Find where the given text appears and provide that cell's center as (X, Y) coordinate. 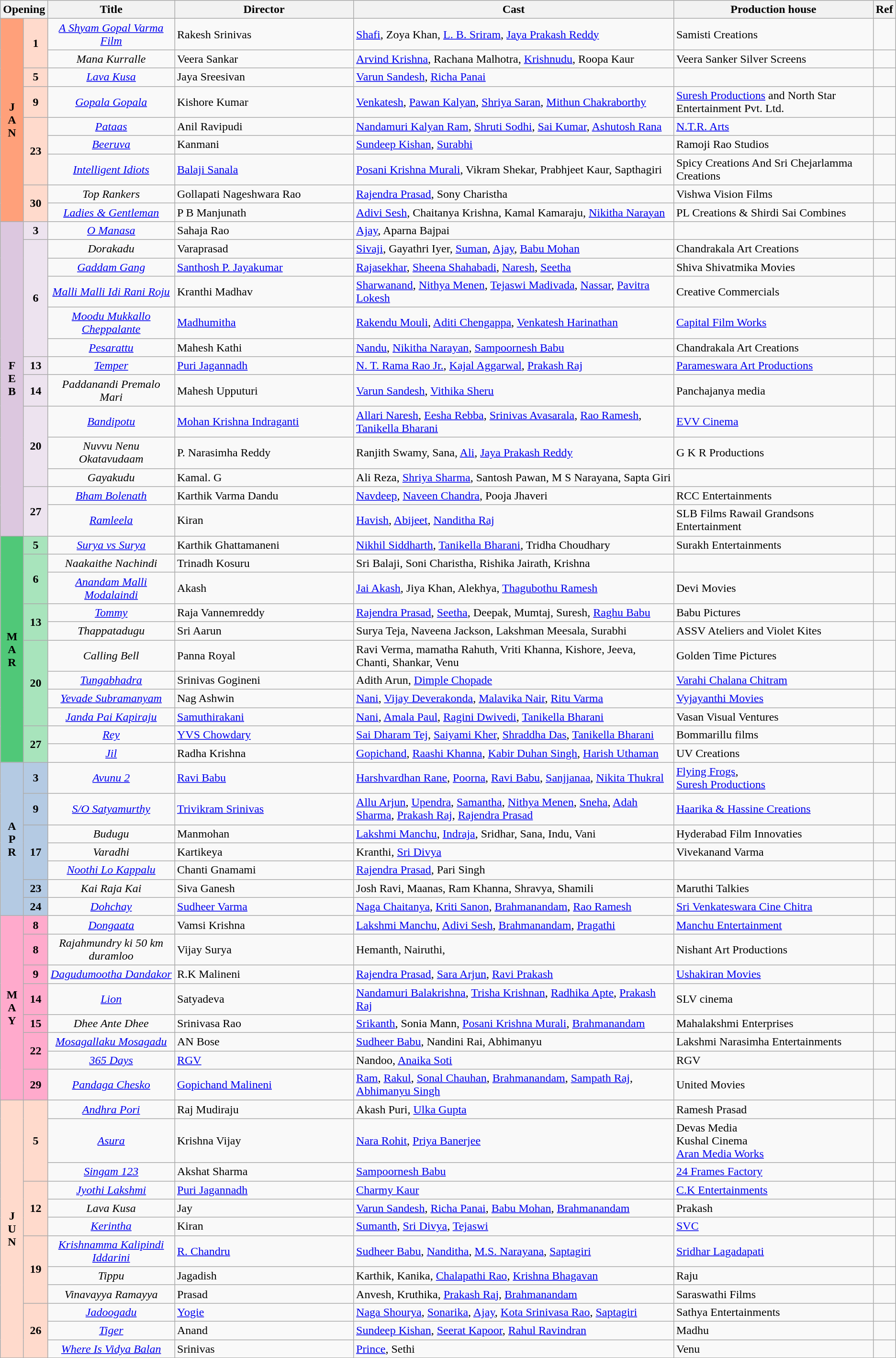
EVV Cinema (773, 421)
Calling Bell (111, 655)
Ramoji Rao Studios (773, 145)
Varun Sandesh, Vithika Sheru (514, 391)
Sudheer Varma (264, 906)
Vamsi Krishna (264, 925)
Devi Movies (773, 588)
Singam 123 (111, 1172)
Varun Sandesh, Richa Panai (514, 77)
Allari Naresh, Eesha Rebba, Srinivas Avasarala, Rao Ramesh, Tanikella Bharani (514, 421)
Gopichand, Raashi Khanna, Kabir Duhan Singh, Harish Uthaman (514, 753)
MAR (12, 649)
Nikhil Siddharth, Tanikella Bharani, Tridha Choudhary (514, 545)
N. T. Rama Rao Jr., Kajal Aggarwal, Prakash Raj (514, 366)
Yevade Subramanyam (111, 699)
Tommy (111, 612)
Vivekanand Varma (773, 852)
Varun Sandesh, Richa Panai, Babu Mohan, Brahmanandam (514, 1208)
Capital Film Works (773, 323)
FEB (12, 378)
Kanmani (264, 145)
Gollapati Nageshwara Rao (264, 194)
Lion (111, 999)
Pandaga Chesko (111, 1085)
Ravi Babu (264, 778)
Naga Chaitanya, Kriti Sanon, Brahmanandam, Rao Ramesh (514, 906)
Trinadh Kosuru (264, 563)
Sri Venkateswara Cine Chitra (773, 906)
Rajendra Prasad, Seetha, Deepak, Mumtaj, Suresh, Raghu Babu (514, 612)
Satyadeva (264, 999)
Varadhi (111, 852)
Gayakudu (111, 477)
Chanti Gnamami (264, 870)
Krishna Vijay (264, 1141)
United Movies (773, 1085)
Anand (264, 1330)
Top Rankers (111, 194)
365 Days (111, 1060)
Dagudumootha Dandakor (111, 974)
Lakshmi Narasimha Entertainments (773, 1042)
ASSV Ateliers and Violet Kites (773, 631)
Santhosh P. Jayakumar (264, 267)
Malli Malli Idi Rani Roju (111, 292)
AN Bose (264, 1042)
Radha Krishna (264, 753)
Jai Akash, Jiya Khan, Alekhya, Thagubothu Ramesh (514, 588)
Rajasekhar, Sheena Shahabadi, Naresh, Seetha (514, 267)
Ladies & Gentleman (111, 212)
Sathya Entertainments (773, 1312)
Nag Ashwin (264, 699)
A Shyam Gopal Varma Film (111, 34)
Opening (24, 10)
Golden Time Pictures (773, 655)
Avunu 2 (111, 778)
Kai Raja Kai (111, 888)
RCC Entertainments (773, 496)
Budugu (111, 834)
Jaya Sreesivan (264, 77)
Sundeep Kishan, Seerat Kapoor, Rahul Ravindran (514, 1330)
SVC (773, 1226)
Ushakiran Movies (773, 974)
P. Narasimha Reddy (264, 453)
Thappatadugu (111, 631)
Nandoo, Anaika Soti (514, 1060)
Naakaithe Nachindi (111, 563)
Adivi Sesh, Chaitanya Krishna, Kamal Kamaraju, Nikitha Narayan (514, 212)
Srinivasa Rao (264, 1024)
Nandamuri Balakrishna, Trisha Krishnan, Radhika Apte, Prakash Raj (514, 999)
Jil (111, 753)
Arvind Krishna, Rachana Malhotra, Krishnudu, Roopa Kaur (514, 59)
Spicy Creations And Sri Chejarlamma Creations (773, 170)
O Manasa (111, 230)
24 (35, 906)
Veera Sanker Silver Screens (773, 59)
Nandamuri Kalyan Ram, Shruti Sodhi, Sai Kumar, Ashutosh Rana (514, 126)
Babu Pictures (773, 612)
Vyjayanthi Movies (773, 699)
Rajahmundry ki 50 km duramloo (111, 949)
Ravi Verma, mamatha Rahuth, Vriti Khanna, Kishore, Jeeva, Chanti, Shankar, Venu (514, 655)
Sri Balaji, Soni Charistha, Rishika Jairath, Krishna (514, 563)
N.T.R. Arts (773, 126)
Noothi Lo Kappalu (111, 870)
30 (35, 203)
Samisti Creations (773, 34)
Jyothi Lakshmi (111, 1190)
Bandipotu (111, 421)
Kishore Kumar (264, 102)
Hemanth, Nairuthi, (514, 949)
Josh Ravi, Maanas, Ram Khanna, Shravya, Shamili (514, 888)
Surakh Entertainments (773, 545)
Sumanth, Sri Divya, Tejaswi (514, 1226)
Anvesh, Kruthika, Prakash Raj, Brahmanandam (514, 1294)
Sahaja Rao (264, 230)
Posani Krishna Murali, Vikram Shekar, Prabhjeet Kaur, Sapthagiri (514, 170)
Rajendra Prasad, Pari Singh (514, 870)
Nani, Vijay Deverakonda, Malavika Nair, Ritu Varma (514, 699)
Karthik Ghattamaneni (264, 545)
SLB Films Rawail Grandsons Entertainment (773, 520)
Pesarattu (111, 348)
Siva Ganesh (264, 888)
Shiva Shivatmika Movies (773, 267)
Rajendra Prasad, Sony Charistha (514, 194)
17 (35, 852)
Rakendu Mouli, Aditi Chengappa, Venkatesh Harinathan (514, 323)
Dorakadu (111, 249)
Lakshmi Manchu, Adivi Sesh, Brahmanandam, Pragathi (514, 925)
Krishnamma Kalipindi Iddarini (111, 1251)
Asura (111, 1141)
Rakesh Srinivas (264, 34)
Anandam Malli Modalaindi (111, 588)
Jadoogadu (111, 1312)
Nandu, Nikitha Narayan, Sampoornesh Babu (514, 348)
Panchajanya media (773, 391)
Kamal. G (264, 477)
Cast (514, 10)
Charmy Kaur (514, 1190)
Shafi, Zoya Khan, L. B. Sriram, Jaya Prakash Reddy (514, 34)
Sri Aarun (264, 631)
Manchu Entertainment (773, 925)
Samuthirakani (264, 717)
Haarika & Hassine Creations (773, 809)
Jay (264, 1208)
Kranthi, Sri Divya (514, 852)
C.K Entertainments (773, 1190)
Jagadish (264, 1276)
Veera Sankar (264, 59)
Madhumitha (264, 323)
Prasad (264, 1294)
Maruthi Talkies (773, 888)
Mosagallaku Mosagadu (111, 1042)
Mahesh Kathi (264, 348)
R.K Malineni (264, 974)
Intelligent Idiots (111, 170)
Kranthi Madhav (264, 292)
YVS Chowdary (264, 735)
Sridhar Lagadapati (773, 1251)
Prince, Sethi (514, 1349)
29 (35, 1085)
Suresh Productions and North Star Entertainment Pvt. Ltd. (773, 102)
Flying Frogs, Suresh Productions (773, 778)
Tiger (111, 1330)
Janda Pai Kapiraju (111, 717)
Sundeep Kishan, Surabhi (514, 145)
Vijay Surya (264, 949)
Karthik Varma Dandu (264, 496)
Bommarillu films (773, 735)
Tippu (111, 1276)
Trivikram Srinivas (264, 809)
Vinavayya Ramayya (111, 1294)
Mahesh Upputuri (264, 391)
Naga Shourya, Sonarika, Ajay, Kota Srinivasa Rao, Saptagiri (514, 1312)
APR (12, 839)
Title (111, 10)
Raju (773, 1276)
Balaji Sanala (264, 170)
JUN (12, 1229)
Gopichand Malineni (264, 1085)
Parameswara Art Productions (773, 366)
Mahalakshmi Enterprises (773, 1024)
Anil Ravipudi (264, 126)
Ram, Rakul, Sonal Chauhan, Brahmanandam, Sampath Raj, Abhimanyu Singh (514, 1085)
24 Frames Factory (773, 1172)
Gaddam Gang (111, 267)
Saraswathi Films (773, 1294)
Akash (264, 588)
15 (35, 1024)
R. Chandru (264, 1251)
Surya vs Surya (111, 545)
S/O Satyamurthy (111, 809)
Sivaji, Gayathri Iyer, Suman, Ajay, Babu Mohan (514, 249)
Surya Teja, Naveena Jackson, Lakshman Meesala, Surabhi (514, 631)
MAY (12, 1008)
Mana Kurralle (111, 59)
Sampoornesh Babu (514, 1172)
Havish, Abijeet, Nanditha Raj (514, 520)
19 (35, 1269)
Allu Arjun, Upendra, Samantha, Nithya Menen, Sneha, Adah Sharma, Prakash Raj, Rajendra Prasad (514, 809)
Director (264, 10)
Venkatesh, Pawan Kalyan, Shriya Saran, Mithun Chakraborthy (514, 102)
Mohan Krishna Indraganti (264, 421)
Rajendra Prasad, Sara Arjun, Ravi Prakash (514, 974)
Bham Bolenath (111, 496)
Kerintha (111, 1226)
Raj Mudiraju (264, 1109)
P B Manjunath (264, 212)
Devas Media Kushal Cinema Aran Media Works (773, 1141)
Sudheer Babu, Nandini Rai, Abhimanyu (514, 1042)
Paddanandi Premalo Mari (111, 391)
Ali Reza, Shriya Sharma, Santosh Pawan, M S Narayana, Sapta Giri (514, 477)
Raja Vannemreddy (264, 612)
Harshvardhan Rane, Poorna, Ravi Babu, Sanjjanaa, Nikita Thukral (514, 778)
Nara Rohit, Priya Banerjee (514, 1141)
Nani, Amala Paul, Ragini Dwivedi, Tanikella Bharani (514, 717)
Sai Dharam Tej, Saiyami Kher, Shraddha Das, Tanikella Bharani (514, 735)
Ranjith Swamy, Sana, Ali, Jaya Prakash Reddy (514, 453)
Gopala Gopala (111, 102)
1 (35, 43)
Dhee Ante Dhee (111, 1024)
PL Creations & Shirdi Sai Combines (773, 212)
Srinivas Gogineni (264, 680)
Srinivas (264, 1349)
Ramesh Prasad (773, 1109)
Srikanth, Sonia Mann, Posani Krishna Murali, Brahmanandam (514, 1024)
SLV cinema (773, 999)
26 (35, 1330)
Dohchay (111, 906)
Tungabhadra (111, 680)
Kartikeya (264, 852)
Ajay, Aparna Bajpai (514, 230)
Pataas (111, 126)
Nishant Art Productions (773, 949)
Panna Royal (264, 655)
Manmohan (264, 834)
Venu (773, 1349)
Dongaata (111, 925)
JAN (12, 120)
Vasan Visual Ventures (773, 717)
Creative Commercials (773, 292)
Karthik, Kanika, Chalapathi Rao, Krishna Bhagavan (514, 1276)
12 (35, 1208)
Beeruva (111, 145)
Andhra Pori (111, 1109)
Moodu Mukkallo Cheppalante (111, 323)
Navdeep, Naveen Chandra, Pooja Jhaveri (514, 496)
Lakshmi Manchu, Indraja, Sridhar, Sana, Indu, Vani (514, 834)
Akshat Sharma (264, 1172)
Yogie (264, 1312)
Production house (773, 10)
Where Is Vidya Balan (111, 1349)
Akash Puri, Ulka Gupta (514, 1109)
G K R Productions (773, 453)
Sudheer Babu, Nanditha, M.S. Narayana, Saptagiri (514, 1251)
Nuvvu Nenu Okatavudaam (111, 453)
Hyderabad Film Innovaties (773, 834)
Adith Arun, Dimple Chopade (514, 680)
Rey (111, 735)
Varahi Chalana Chitram (773, 680)
Vishwa Vision Films (773, 194)
Ref (885, 10)
Varaprasad (264, 249)
Sharwanand, Nithya Menen, Tejaswi Madivada, Nassar, Pavitra Lokesh (514, 292)
22 (35, 1051)
Prakash (773, 1208)
UV Creations (773, 753)
Temper (111, 366)
Ramleela (111, 520)
Madhu (773, 1330)
